Capture the cell that displays the provided text and extract its [X, Y] central coordinate. 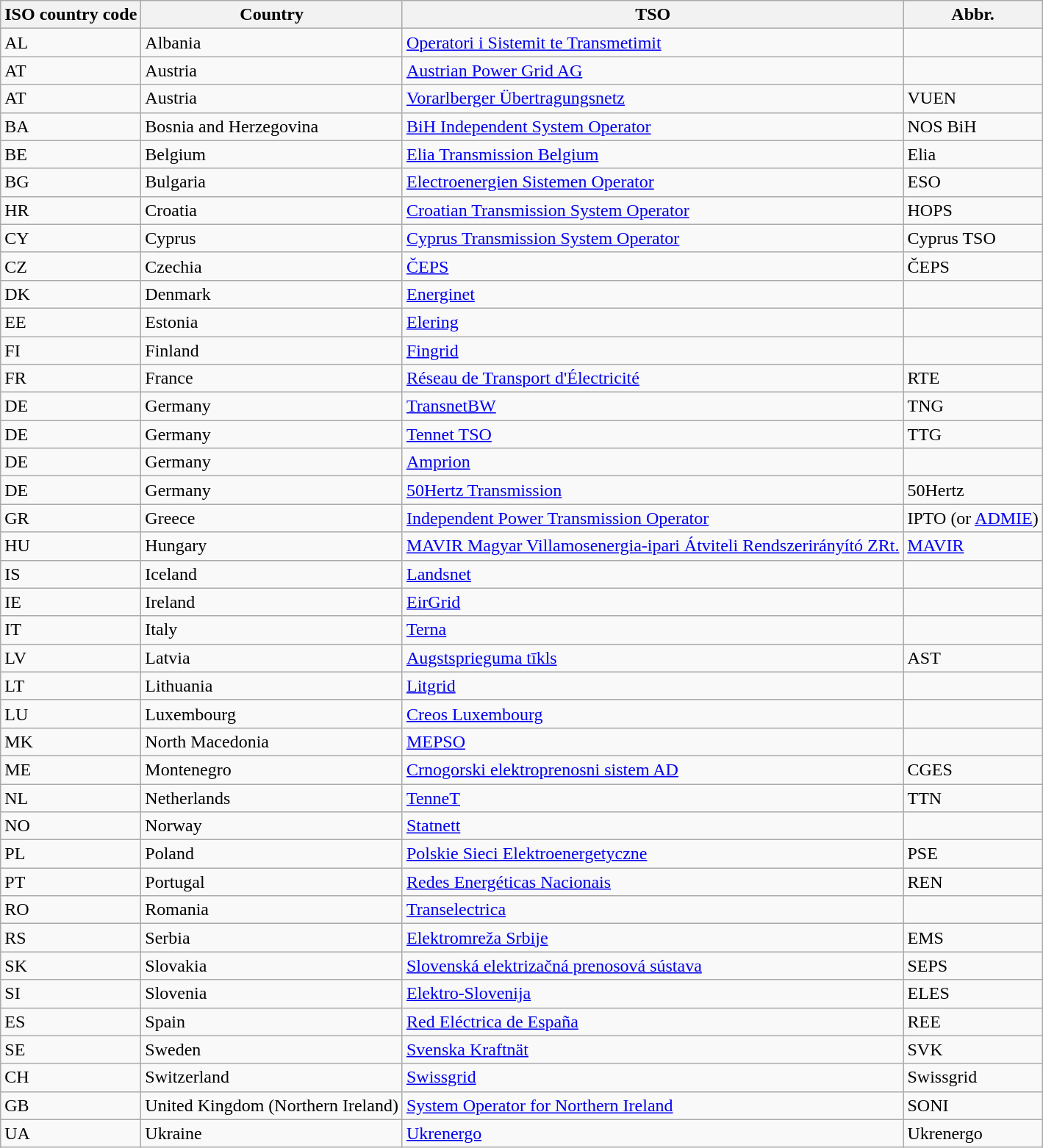
GB [71, 1105]
MAVIR [973, 546]
Croatia [272, 210]
Elektromreža Srbije [653, 938]
Polskie Sieci Elektroenergetyczne [653, 854]
Transelectrica [653, 910]
PT [71, 882]
ESO [973, 182]
VUEN [973, 98]
Elia [973, 154]
50Hertz Transmission [653, 490]
ES [71, 1022]
MAVIR Magyar Villamosenergia-ipari Átviteli Rendszerirányító ZRt. [653, 546]
TTN [973, 797]
Landsnet [653, 574]
Netherlands [272, 797]
Cyprus TSO [973, 238]
BG [71, 182]
North Macedonia [272, 742]
HR [71, 210]
CH [71, 1077]
Czechia [272, 266]
Amprion [653, 462]
Austrian Power Grid AG [653, 71]
REN [973, 882]
Slovenská elektrizačná prenosová sústava [653, 966]
Operatori i Sistemit te Transmetimit [653, 43]
Redes Energéticas Nacionais [653, 882]
Elering [653, 322]
Norway [272, 826]
Estonia [272, 322]
BA [71, 126]
SE [71, 1050]
Slovenia [272, 994]
Réseau de Transport d'Électricité [653, 379]
AL [71, 43]
TSO [653, 15]
TNG [973, 406]
Spain [272, 1022]
Romania [272, 910]
Italy [272, 630]
Creos Luxembourg [653, 714]
Augstsprieguma tīkls [653, 658]
Litgrid [653, 686]
LV [71, 658]
Red Eléctrica de España [653, 1022]
Belgium [272, 154]
Finland [272, 351]
Montenegro [272, 769]
50Hertz [973, 490]
BE [71, 154]
LU [71, 714]
BiH Independent System Operator [653, 126]
TransnetBW [653, 406]
Lithuania [272, 686]
EirGrid [653, 602]
FR [71, 379]
NL [71, 797]
DK [71, 294]
RO [71, 910]
Cyprus [272, 238]
Independent Power Transmission Operator [653, 518]
IPTO (or ADMIE) [973, 518]
Hungary [272, 546]
HU [71, 546]
REE [973, 1022]
France [272, 379]
Elektro-Slovenija [653, 994]
SI [71, 994]
TenneT [653, 797]
ME [71, 769]
Vorarlberger Übertragungsnetz [653, 98]
Country [272, 15]
Tennet TSO [653, 434]
EE [71, 322]
UA [71, 1133]
IT [71, 630]
TTG [973, 434]
FI [71, 351]
PSE [973, 854]
SVK [973, 1050]
HOPS [973, 210]
Bulgaria [272, 182]
MEPSO [653, 742]
Serbia [272, 938]
SONI [973, 1105]
Abbr. [973, 15]
Terna [653, 630]
NOS BiH [973, 126]
IS [71, 574]
ELES [973, 994]
Svenska Kraftnät [653, 1050]
Cyprus Transmission System Operator [653, 238]
ISO country code [71, 15]
Bosnia and Herzegovina [272, 126]
Denmark [272, 294]
Electroenergien Sistemen Operator [653, 182]
MK [71, 742]
Albania [272, 43]
Greece [272, 518]
GR [71, 518]
Statnett [653, 826]
Croatian Transmission System Operator [653, 210]
Ukraine [272, 1133]
Ireland [272, 602]
LT [71, 686]
Elia Transmission Belgium [653, 154]
IE [71, 602]
Sweden [272, 1050]
Slovakia [272, 966]
Crnogorski elektroprenosni sistem AD [653, 769]
Poland [272, 854]
United Kingdom (Northern Ireland) [272, 1105]
CY [71, 238]
SK [71, 966]
CZ [71, 266]
CGES [973, 769]
Portugal [272, 882]
SEPS [973, 966]
Switzerland [272, 1077]
Fingrid [653, 351]
Luxembourg [272, 714]
Latvia [272, 658]
PL [71, 854]
System Operator for Northern Ireland [653, 1105]
EMS [973, 938]
RTE [973, 379]
RS [71, 938]
AST [973, 658]
Energinet [653, 294]
Iceland [272, 574]
NO [71, 826]
